Provide the [X, Y] coordinate of the cell's center where the given text is located.  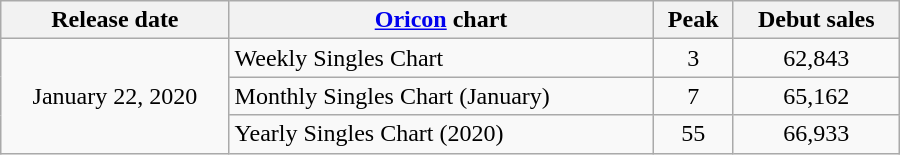
7 [693, 96]
Weekly Singles Chart [441, 58]
3 [693, 58]
55 [693, 134]
Debut sales [816, 20]
January 22, 2020 [115, 96]
62,843 [816, 58]
Oricon chart [441, 20]
Release date [115, 20]
65,162 [816, 96]
Monthly Singles Chart (January) [441, 96]
Yearly Singles Chart (2020) [441, 134]
66,933 [816, 134]
Peak [693, 20]
